From the cell containing the given text, extract its center point as [x, y] coordinate. 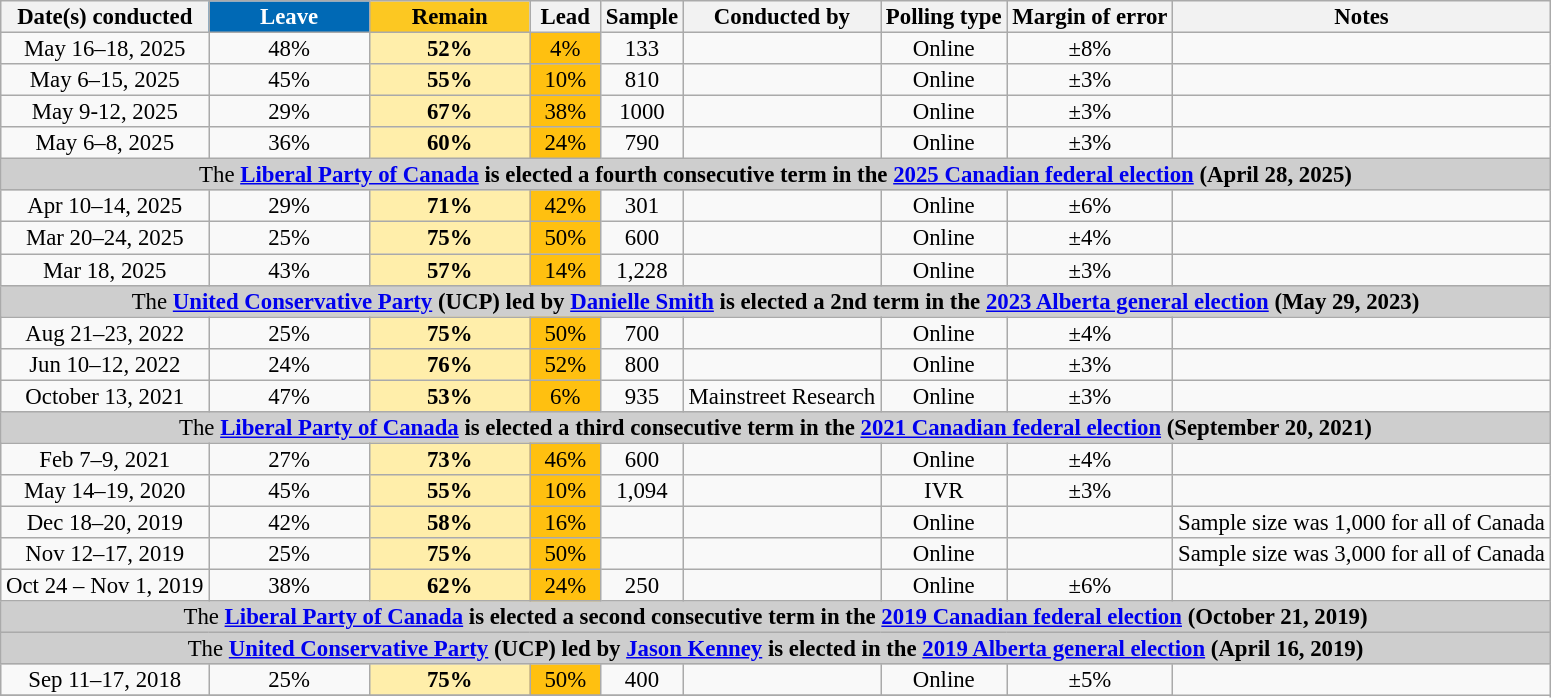
The United Conservative Party (UCP) led by Danielle Smith is elected a 2nd term in the 2023 Alberta general election (May 29, 2023) [776, 301]
14% [566, 270]
36% [290, 143]
Margin of error [1090, 17]
301 [642, 206]
Mainstreet Research [782, 396]
1,094 [642, 491]
48% [290, 49]
935 [642, 396]
16% [566, 522]
Lead [566, 17]
Sample size was 1,000 for all of Canada [1362, 522]
Mar 18, 2025 [105, 270]
46% [566, 459]
47% [290, 396]
1000 [642, 112]
May 6–15, 2025 [105, 80]
The Liberal Party of Canada is elected a fourth consecutive term in the 2025 Canadian federal election (April 28, 2025) [776, 175]
May 14–19, 2020 [105, 491]
Nov 12–17, 2019 [105, 554]
October 13, 2021 [105, 396]
Oct 24 – Nov 1, 2019 [105, 586]
Remain [450, 17]
Feb 7–9, 2021 [105, 459]
Conducted by [782, 17]
Leave [290, 17]
±5% [1090, 680]
790 [642, 143]
71% [450, 206]
250 [642, 586]
800 [642, 364]
4% [566, 49]
67% [450, 112]
The Liberal Party of Canada is elected a third consecutive term in the 2021 Canadian federal election (September 20, 2021) [776, 428]
Mar 20–24, 2025 [105, 238]
27% [290, 459]
60% [450, 143]
The United Conservative Party (UCP) led by Jason Kenney is elected in the 2019 Alberta general election (April 16, 2019) [776, 649]
Sep 11–17, 2018 [105, 680]
58% [450, 522]
57% [450, 270]
400 [642, 680]
Dec 18–20, 2019 [105, 522]
IVR [944, 491]
Sample [642, 17]
53% [450, 396]
700 [642, 333]
73% [450, 459]
133 [642, 49]
±8% [1090, 49]
May 16–18, 2025 [105, 49]
Aug 21–23, 2022 [105, 333]
May 6–8, 2025 [105, 143]
Jun 10–12, 2022 [105, 364]
1,228 [642, 270]
Polling type [944, 17]
43% [290, 270]
76% [450, 364]
Notes [1362, 17]
Apr 10–14, 2025 [105, 206]
6% [566, 396]
May 9-12, 2025 [105, 112]
The Liberal Party of Canada is elected a second consecutive term in the 2019 Canadian federal election (October 21, 2019) [776, 617]
62% [450, 586]
810 [642, 80]
Date(s) conducted [105, 17]
Sample size was 3,000 for all of Canada [1362, 554]
